Provide the [x, y] coordinate of the cell's center where the given text is located.  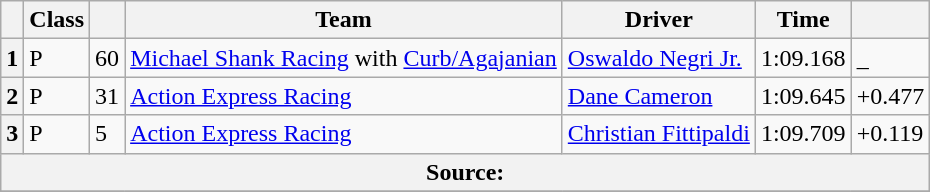
Team [344, 20]
+0.477 [890, 96]
Class [57, 20]
Michael Shank Racing with Curb/Agajanian [344, 58]
_ [890, 58]
1:09.709 [803, 134]
Time [803, 20]
3 [12, 134]
60 [108, 58]
Source: [466, 172]
Dane Cameron [658, 96]
1:09.645 [803, 96]
Christian Fittipaldi [658, 134]
5 [108, 134]
Driver [658, 20]
Oswaldo Negri Jr. [658, 58]
1 [12, 58]
1:09.168 [803, 58]
31 [108, 96]
2 [12, 96]
+0.119 [890, 134]
